For the text-containing cell, return its midpoint in (X, Y) coordinate format. 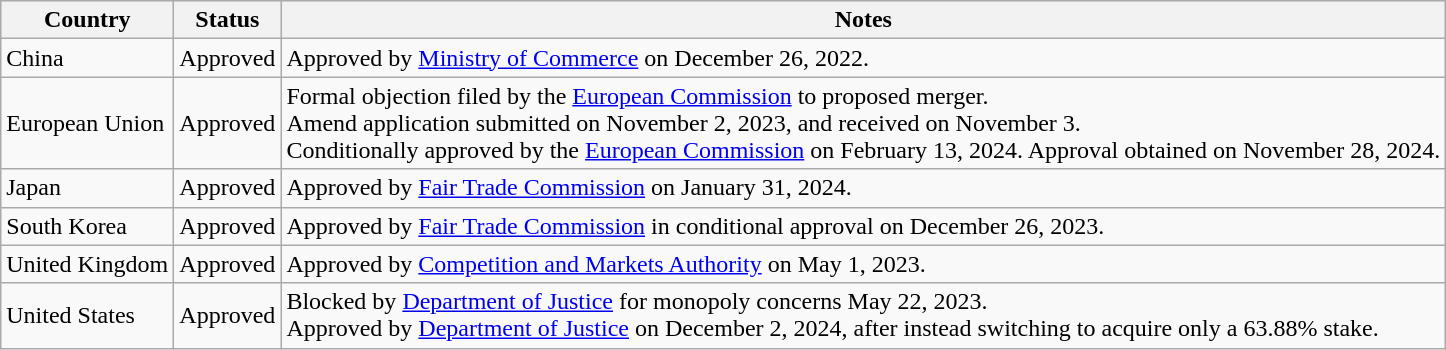
Approved by Fair Trade Commission on January 31, 2024. (864, 188)
Approved by Fair Trade Commission in conditional approval on December 26, 2023. (864, 226)
Country (88, 20)
China (88, 58)
Approved by Competition and Markets Authority on May 1, 2023. (864, 264)
European Union (88, 123)
Notes (864, 20)
United Kingdom (88, 264)
United States (88, 316)
South Korea (88, 226)
Approved by Ministry of Commerce on December 26, 2022. (864, 58)
Status (228, 20)
Japan (88, 188)
